Return the [x, y] coordinate for the center point of the cell that contains the specified text.  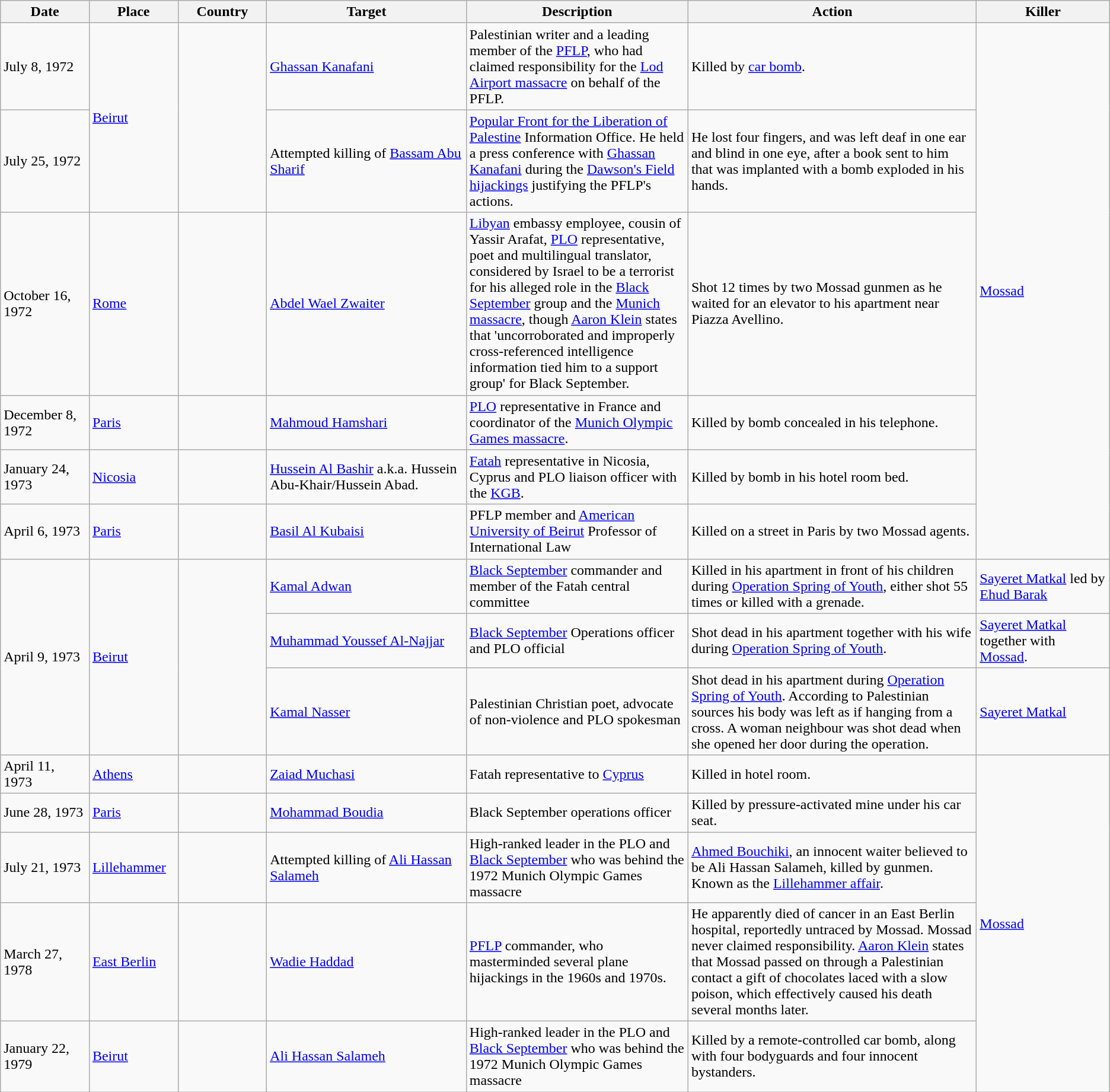
Black September commander and member of the Fatah central committee [577, 586]
Palestinian writer and a leading member of the PFLP, who had claimed responsibility for the Lod Airport massacre on behalf of the PFLP. [577, 66]
Date [45, 12]
Attempted killing of Bassam Abu Sharif [366, 161]
Palestinian Christian poet, advocate of non-violence and PLO spokesman [577, 711]
July 8, 1972 [45, 66]
Ghassan Kanafani [366, 66]
Shot dead in his apartment together with his wife during Operation Spring of Youth. [832, 641]
Rome [133, 304]
Nicosia [133, 477]
Lillehammer [133, 867]
Action [832, 12]
Place [133, 12]
Killed in his apartment in front of his children during Operation Spring of Youth, either shot 55 times or killed with a grenade. [832, 586]
Ahmed Bouchiki, an innocent waiter believed to be Ali Hassan Salameh, killed by gunmen. Known as the Lillehammer affair. [832, 867]
Killed by bomb in his hotel room bed. [832, 477]
Athens [133, 773]
Mohammad Boudia [366, 813]
Zaiad Muchasi [366, 773]
PFLP member and American University of Beirut Professor of International Law [577, 531]
Sayeret Matkal [1043, 711]
Killed by car bomb. [832, 66]
Killed by pressure-activated mine under his car seat. [832, 813]
July 21, 1973 [45, 867]
July 25, 1972 [45, 161]
April 6, 1973 [45, 531]
Hussein Al Bashir a.k.a. Hussein Abu-Khair/Hussein Abad. [366, 477]
Country [222, 12]
Kamal Adwan [366, 586]
Black September Operations officer and PLO official [577, 641]
Killed by a remote-controlled car bomb, along with four bodyguards and four innocent bystanders. [832, 1057]
April 9, 1973 [45, 657]
Mahmoud Hamshari [366, 422]
PLO representative in France and coordinator of the Munich Olympic Games massacre. [577, 422]
Basil Al Kubaisi [366, 531]
Fatah representative to Cyprus [577, 773]
January 24, 1973 [45, 477]
Killed in hotel room. [832, 773]
Abdel Wael Zwaiter [366, 304]
January 22, 1979 [45, 1057]
Killed on a street in Paris by two Mossad agents. [832, 531]
June 28, 1973 [45, 813]
Attempted killing of Ali Hassan Salameh [366, 867]
Shot 12 times by two Mossad gunmen as he waited for an elevator to his apartment near Piazza Avellino. [832, 304]
Killed by bomb concealed in his telephone. [832, 422]
Killer [1043, 12]
December 8, 1972 [45, 422]
East Berlin [133, 962]
Ali Hassan Salameh [366, 1057]
Sayeret Matkal led by Ehud Barak [1043, 586]
October 16, 1972 [45, 304]
PFLP commander, who masterminded several plane hijackings in the 1960s and 1970s. [577, 962]
March 27, 1978 [45, 962]
Black September operations officer [577, 813]
Sayeret Matkal together with Mossad. [1043, 641]
Wadie Haddad [366, 962]
Target [366, 12]
Description [577, 12]
Muhammad Youssef Al-Najjar [366, 641]
Fatah representative in Nicosia, Cyprus and PLO liaison officer with the KGB. [577, 477]
Kamal Nasser [366, 711]
April 11, 1973 [45, 773]
